Return (x, y) of the center of cell containing provided text 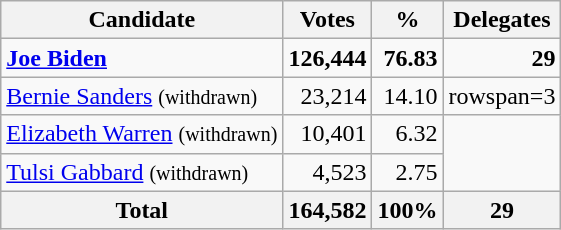
126,444 (328, 58)
76.83 (408, 58)
2.75 (408, 172)
Total (142, 210)
Bernie Sanders (withdrawn) (142, 96)
6.32 (408, 134)
Tulsi Gabbard (withdrawn) (142, 172)
Candidate (142, 20)
% (408, 20)
Joe Biden (142, 58)
10,401 (328, 134)
23,214 (328, 96)
100% (408, 210)
Elizabeth Warren (withdrawn) (142, 134)
4,523 (328, 172)
164,582 (328, 210)
Votes (328, 20)
14.10 (408, 96)
Delegates (502, 20)
rowspan=3 (502, 96)
